Return the (x, y) coordinate for the center point of the cell that contains the specified text.  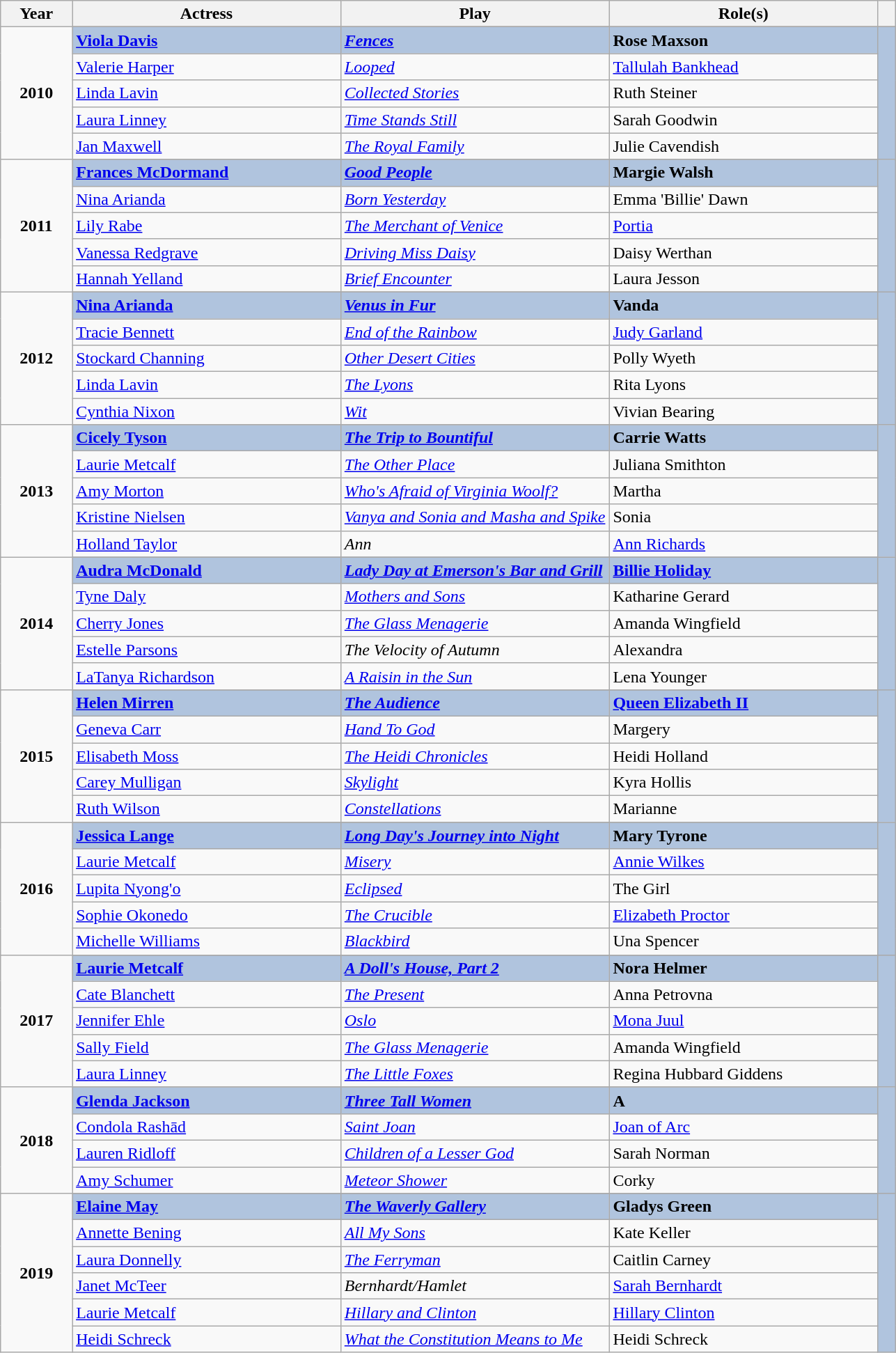
2017 (36, 1021)
Cherry Jones (207, 623)
Condola Rashād (207, 1127)
Actress (207, 14)
A Doll's House, Part 2 (475, 968)
Who's Afraid of Virginia Woolf? (475, 491)
Elizabeth Proctor (744, 915)
Carrie Watts (744, 438)
Blackbird (475, 941)
Polly Wyeth (744, 359)
Margie Walsh (744, 173)
Oslo (475, 1021)
Viola Davis (207, 40)
Play (475, 14)
The Royal Family (475, 146)
Queen Elizabeth II (744, 703)
Portia (744, 226)
Hillary and Clinton (475, 1313)
The Girl (744, 889)
Fences (475, 40)
Ann Richards (744, 544)
Vivian Bearing (744, 412)
Driving Miss Daisy (475, 252)
Brief Encounter (475, 279)
A Raisin in the Sun (475, 676)
Kyra Hollis (744, 783)
Marianne (744, 809)
Looped (475, 67)
Juliana Smithton (744, 464)
Heidi Holland (744, 756)
The Waverly Gallery (475, 1207)
All My Sons (475, 1233)
Nora Helmer (744, 968)
The Present (475, 994)
Born Yesterday (475, 199)
Rita Lyons (744, 385)
2019 (36, 1273)
Hillary Clinton (744, 1313)
Audra McDonald (207, 570)
Annette Bening (207, 1233)
2010 (36, 93)
Collected Stories (475, 93)
The Trip to Bountiful (475, 438)
Amy Morton (207, 491)
Vanda (744, 305)
Sarah Norman (744, 1153)
Glenda Jackson (207, 1100)
Sonia (744, 517)
Laura Donnelly (207, 1260)
2016 (36, 889)
The Other Place (475, 464)
Regina Hubbard Giddens (744, 1074)
Corky (744, 1180)
Joan of Arc (744, 1127)
What the Constitution Means to Me (475, 1339)
Ruth Steiner (744, 93)
Julie Cavendish (744, 146)
Geneva Carr (207, 729)
Jennifer Ehle (207, 1021)
The Crucible (475, 915)
The Ferryman (475, 1260)
Time Stands Still (475, 120)
Sophie Okonedo (207, 915)
Role(s) (744, 14)
Ann (475, 544)
LaTanya Richardson (207, 676)
Sarah Goodwin (744, 120)
Billie Holiday (744, 570)
Michelle Williams (207, 941)
Year (36, 14)
Three Tall Women (475, 1100)
Gladys Green (744, 1207)
Cate Blanchett (207, 994)
Judy Garland (744, 332)
The Little Foxes (475, 1074)
Vanessa Redgrave (207, 252)
Una Spencer (744, 941)
2011 (36, 226)
Frances McDormand (207, 173)
Kristine Nielsen (207, 517)
Meteor Shower (475, 1180)
Children of a Lesser God (475, 1153)
Tyne Daly (207, 597)
Annie Wilkes (744, 862)
Mona Juul (744, 1021)
Rose Maxson (744, 40)
Other Desert Cities (475, 359)
Daisy Werthan (744, 252)
The Velocity of Autumn (475, 650)
Caitlin Carney (744, 1260)
2015 (36, 756)
Lauren Ridloff (207, 1153)
Estelle Parsons (207, 650)
The Heidi Chronicles (475, 756)
Hannah Yelland (207, 279)
The Audience (475, 703)
Tracie Bennett (207, 332)
Good People (475, 173)
Lupita Nyong'o (207, 889)
Cicely Tyson (207, 438)
Lily Rabe (207, 226)
Carey Mulligan (207, 783)
Kate Keller (744, 1233)
Stockard Channing (207, 359)
2014 (36, 623)
Martha (744, 491)
Helen Mirren (207, 703)
Mothers and Sons (475, 597)
Sarah Bernhardt (744, 1286)
Saint Joan (475, 1127)
2018 (36, 1140)
Mary Tyrone (744, 836)
Katharine Gerard (744, 597)
Lena Younger (744, 676)
Jan Maxwell (207, 146)
Wit (475, 412)
The Merchant of Venice (475, 226)
Emma 'Billie' Dawn (744, 199)
Holland Taylor (207, 544)
Margery (744, 729)
Hand To God (475, 729)
Venus in Fur (475, 305)
Anna Petrovna (744, 994)
Alexandra (744, 650)
Elaine May (207, 1207)
Valerie Harper (207, 67)
Ruth Wilson (207, 809)
Tallulah Bankhead (744, 67)
End of the Rainbow (475, 332)
Jessica Lange (207, 836)
2012 (36, 358)
Elisabeth Moss (207, 756)
Eclipsed (475, 889)
A (744, 1100)
Long Day's Journey into Night (475, 836)
Sally Field (207, 1047)
Constellations (475, 809)
Skylight (475, 783)
Vanya and Sonia and Masha and Spike (475, 517)
Laura Jesson (744, 279)
The Lyons (475, 385)
Lady Day at Emerson's Bar and Grill (475, 570)
2013 (36, 491)
Misery (475, 862)
Janet McTeer (207, 1286)
Amy Schumer (207, 1180)
Bernhardt/Hamlet (475, 1286)
Cynthia Nixon (207, 412)
